Provide the (X, Y) coordinate of the cell's center where the given text is located.  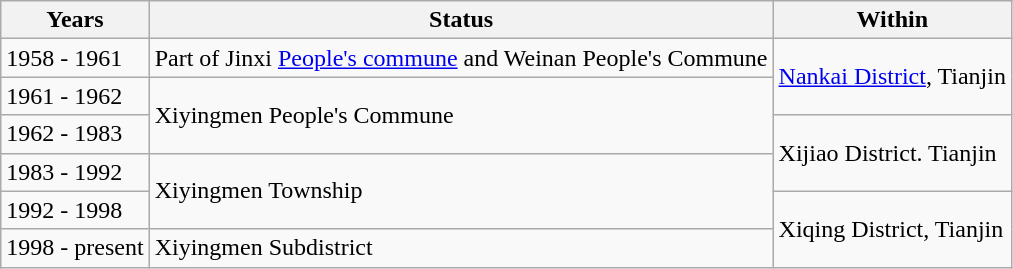
Part of Jinxi People's commune and Weinan People's Commune (461, 58)
Xiyingmen Township (461, 191)
1958 - 1961 (75, 58)
Within (892, 20)
1961 - 1962 (75, 96)
Nankai District, Tianjin (892, 77)
Xijiao District. Tianjin (892, 153)
Xiyingmen Subdistrict (461, 248)
Xiqing District, Tianjin (892, 229)
1992 - 1998 (75, 210)
Status (461, 20)
1962 - 1983 (75, 134)
1983 - 1992 (75, 172)
Years (75, 20)
1998 - present (75, 248)
Xiyingmen People's Commune (461, 115)
